From the cell containing the given text, extract its center point as [x, y] coordinate. 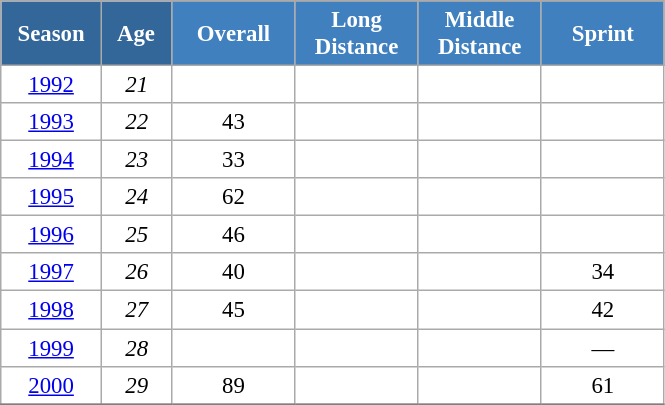
Middle Distance [480, 34]
62 [234, 197]
1999 [52, 348]
27 [136, 310]
Age [136, 34]
1996 [52, 235]
Overall [234, 34]
61 [602, 385]
28 [136, 348]
Sprint [602, 34]
26 [136, 273]
89 [234, 385]
22 [136, 122]
23 [136, 160]
33 [234, 160]
21 [136, 85]
43 [234, 122]
42 [602, 310]
46 [234, 235]
25 [136, 235]
1997 [52, 273]
1993 [52, 122]
1998 [52, 310]
45 [234, 310]
2000 [52, 385]
Long Distance [356, 34]
1992 [52, 85]
40 [234, 273]
— [602, 348]
24 [136, 197]
34 [602, 273]
29 [136, 385]
1994 [52, 160]
1995 [52, 197]
Season [52, 34]
